Provide the (X, Y) coordinate of the cell's center where the given text is located.  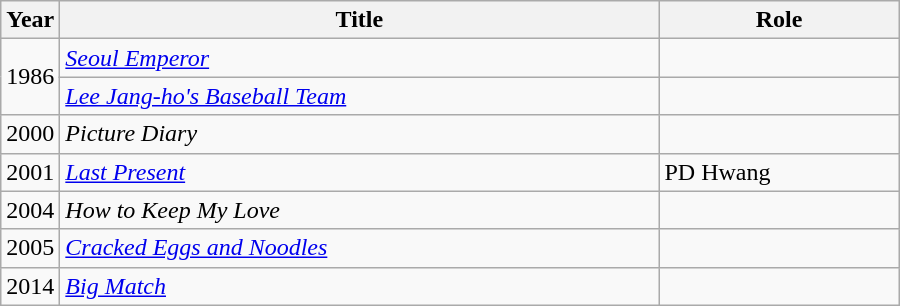
Seoul Emperor (360, 58)
2000 (30, 134)
2004 (30, 210)
Role (779, 20)
2014 (30, 286)
2005 (30, 248)
Title (360, 20)
Year (30, 20)
Last Present (360, 172)
2001 (30, 172)
Lee Jang-ho's Baseball Team (360, 96)
Cracked Eggs and Noodles (360, 248)
1986 (30, 77)
Big Match (360, 286)
Picture Diary (360, 134)
PD Hwang (779, 172)
How to Keep My Love (360, 210)
